Identify which cell holds the provided text, then report its [X, Y] central coordinate. 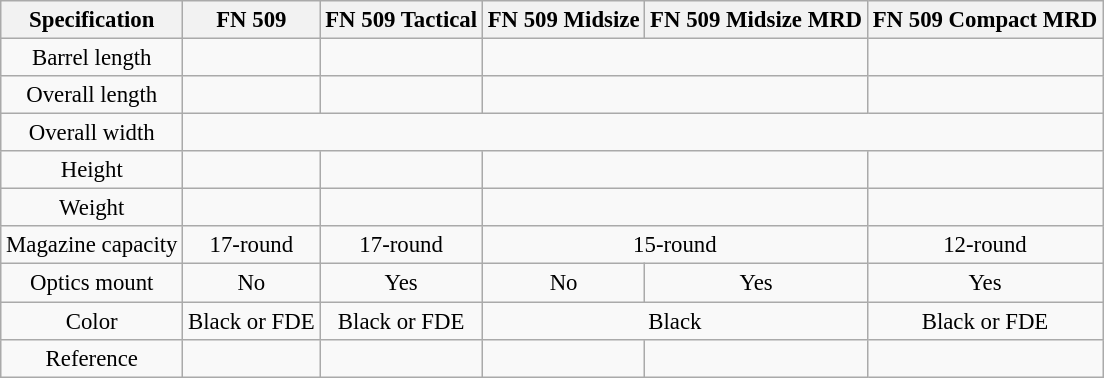
FN 509 Compact MRD [984, 20]
12-round [984, 245]
Height [92, 170]
Reference [92, 358]
Weight [92, 208]
Color [92, 321]
Overall length [92, 95]
FN 509 [252, 20]
Black [674, 321]
Optics mount [92, 283]
FN 509 Tactical [401, 20]
FN 509 Midsize MRD [756, 20]
Specification [92, 20]
Overall width [92, 133]
15-round [674, 245]
Magazine capacity [92, 245]
FN 509 Midsize [563, 20]
Barrel length [92, 58]
